Scan for the cell matching the given text and deliver its [x, y] coordinate at center. 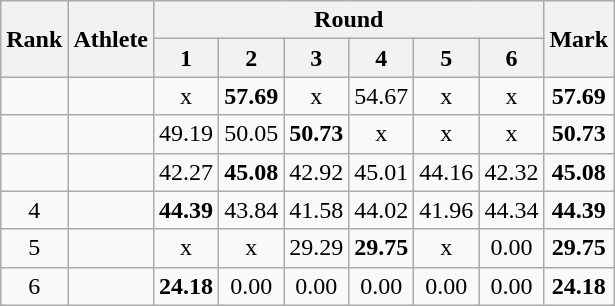
1 [186, 58]
Round [349, 20]
44.16 [446, 172]
3 [316, 58]
42.92 [316, 172]
49.19 [186, 134]
44.34 [512, 210]
54.67 [382, 96]
42.27 [186, 172]
Athlete [111, 39]
50.05 [252, 134]
41.96 [446, 210]
2 [252, 58]
45.01 [382, 172]
43.84 [252, 210]
44.02 [382, 210]
29.29 [316, 248]
41.58 [316, 210]
42.32 [512, 172]
Rank [34, 39]
Mark [579, 39]
